Search for the cell housing the specified text and yield its [x, y] center coordinate. 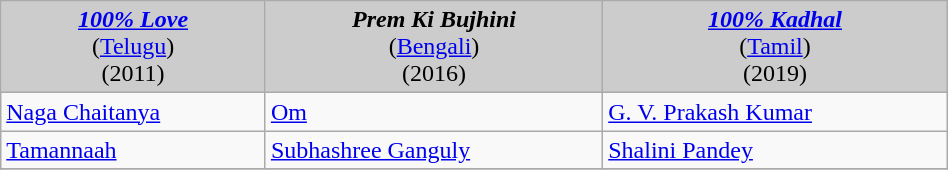
Shalini Pandey [776, 150]
Prem Ki Bujhini(Bengali)(2016) [434, 47]
Naga Chaitanya [134, 112]
Om [434, 112]
Subhashree Ganguly [434, 150]
100% Love(Telugu)(2011) [134, 47]
Tamannaah [134, 150]
100% Kadhal(Tamil)(2019) [776, 47]
G. V. Prakash Kumar [776, 112]
